Determine the (x, y) coordinate at the center of the cell enclosing the given text.  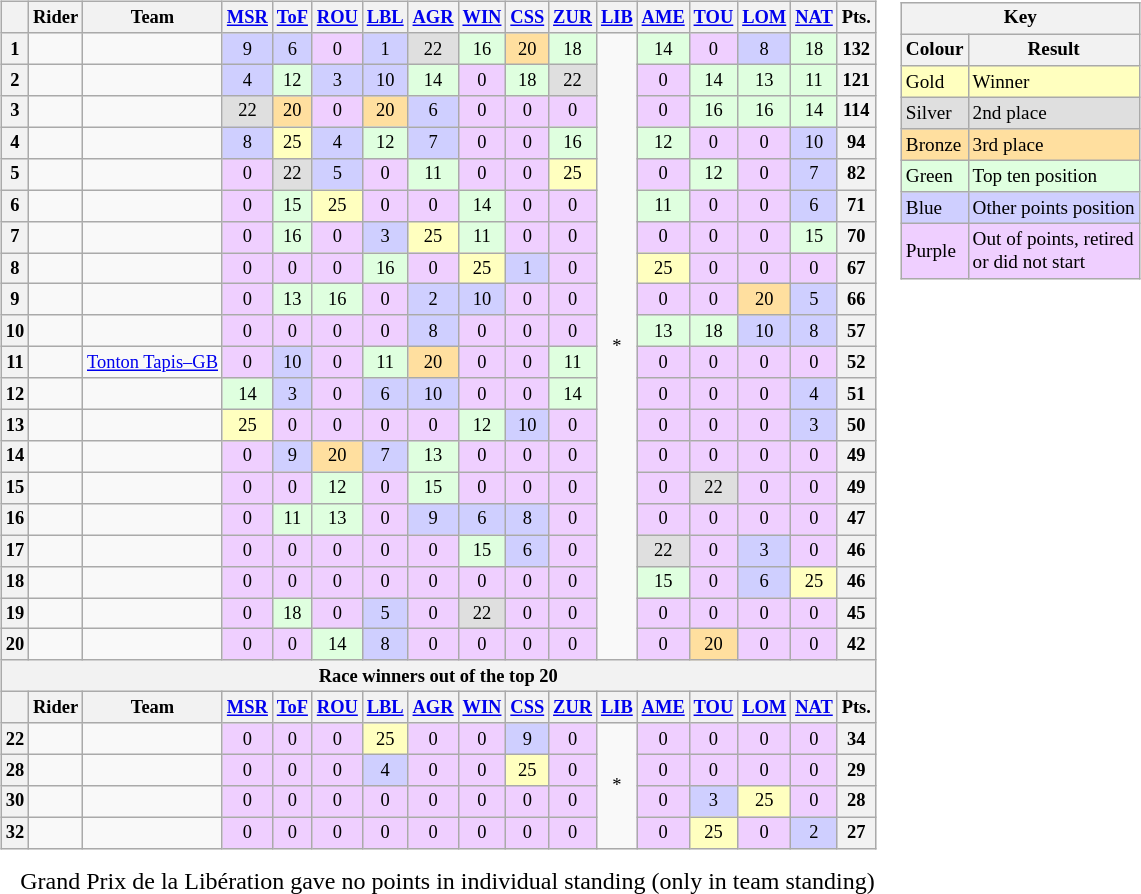
114 (856, 112)
Blue (934, 208)
29 (856, 770)
Other points position (1054, 208)
47 (856, 518)
Winner (1054, 82)
45 (856, 614)
Purple (934, 251)
Out of points, retiredor did not start (1054, 251)
82 (856, 174)
52 (856, 362)
27 (856, 832)
Gold (934, 82)
51 (856, 394)
66 (856, 300)
132 (856, 48)
121 (856, 80)
Tonton Tapis–GB (153, 362)
Result (1054, 50)
71 (856, 206)
Bronze (934, 145)
Green (934, 177)
17 (14, 550)
32 (14, 832)
Race winners out of the top 20 (438, 676)
30 (14, 802)
94 (856, 142)
42 (856, 644)
Top ten position (1054, 177)
57 (856, 330)
Colour (934, 50)
Silver (934, 113)
19 (14, 614)
3rd place (1054, 145)
Key (1020, 18)
2nd place (1054, 113)
34 (856, 738)
70 (856, 236)
50 (856, 424)
67 (856, 268)
